Return (x, y) of the center of cell containing provided text 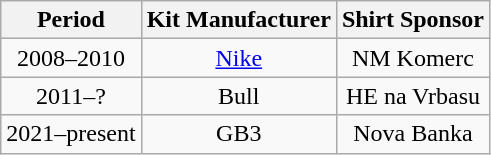
Kit Manufacturer (238, 20)
Nike (238, 58)
Period (71, 20)
Nova Banka (412, 134)
2021–present (71, 134)
2008–2010 (71, 58)
Bull (238, 96)
GB3 (238, 134)
Shirt Sponsor (412, 20)
2011–? (71, 96)
HE na Vrbasu (412, 96)
NM Komerc (412, 58)
